Pinpoint the cell where the given text exists, returning its [X, Y] midpoint coordinate. 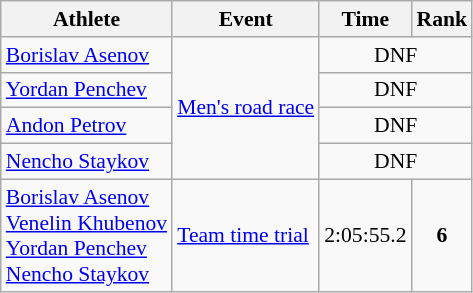
Rank [442, 19]
Borislav AsenovVenelin KhubenovYordan PenchevNencho Staykov [86, 235]
Men's road race [246, 108]
6 [442, 235]
Yordan Penchev [86, 90]
Team time trial [246, 235]
2:05:55.2 [365, 235]
Nencho Staykov [86, 162]
Event [246, 19]
Athlete [86, 19]
Borislav Asenov [86, 55]
Andon Petrov [86, 126]
Time [365, 19]
